Pinpoint the cell where the given text exists, returning its [x, y] midpoint coordinate. 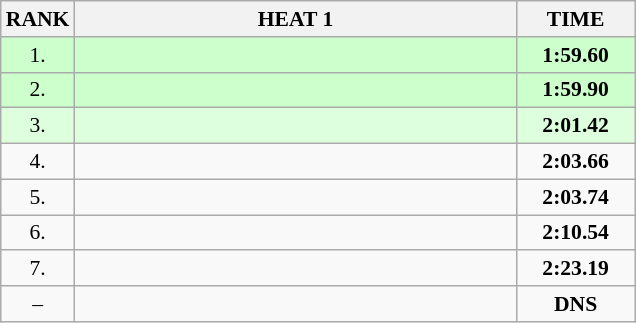
3. [38, 126]
2:03.74 [576, 197]
6. [38, 233]
RANK [38, 19]
1:59.60 [576, 55]
5. [38, 197]
1. [38, 55]
2:01.42 [576, 126]
DNS [576, 304]
7. [38, 269]
2. [38, 90]
2:03.66 [576, 162]
HEAT 1 [295, 19]
– [38, 304]
2:23.19 [576, 269]
1:59.90 [576, 90]
4. [38, 162]
2:10.54 [576, 233]
TIME [576, 19]
